Capture the cell that displays the provided text and extract its [x, y] central coordinate. 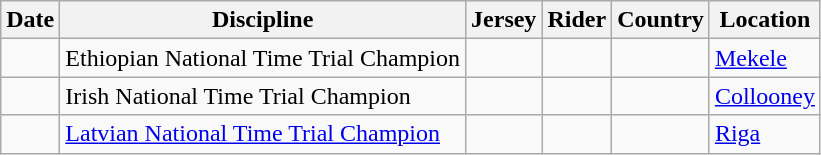
Riga [764, 134]
Latvian National Time Trial Champion [263, 134]
Collooney [764, 96]
Country [661, 20]
Date [30, 20]
Discipline [263, 20]
Ethiopian National Time Trial Champion [263, 58]
Location [764, 20]
Mekele [764, 58]
Irish National Time Trial Champion [263, 96]
Jersey [504, 20]
Rider [577, 20]
